Determine the [x, y] coordinate at the center of the cell enclosing the given text.  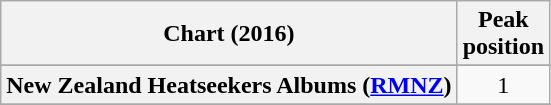
Peak position [503, 34]
1 [503, 85]
New Zealand Heatseekers Albums (RMNZ) [229, 85]
Chart (2016) [229, 34]
